From the cell containing the given text, extract its center point as (X, Y) coordinate. 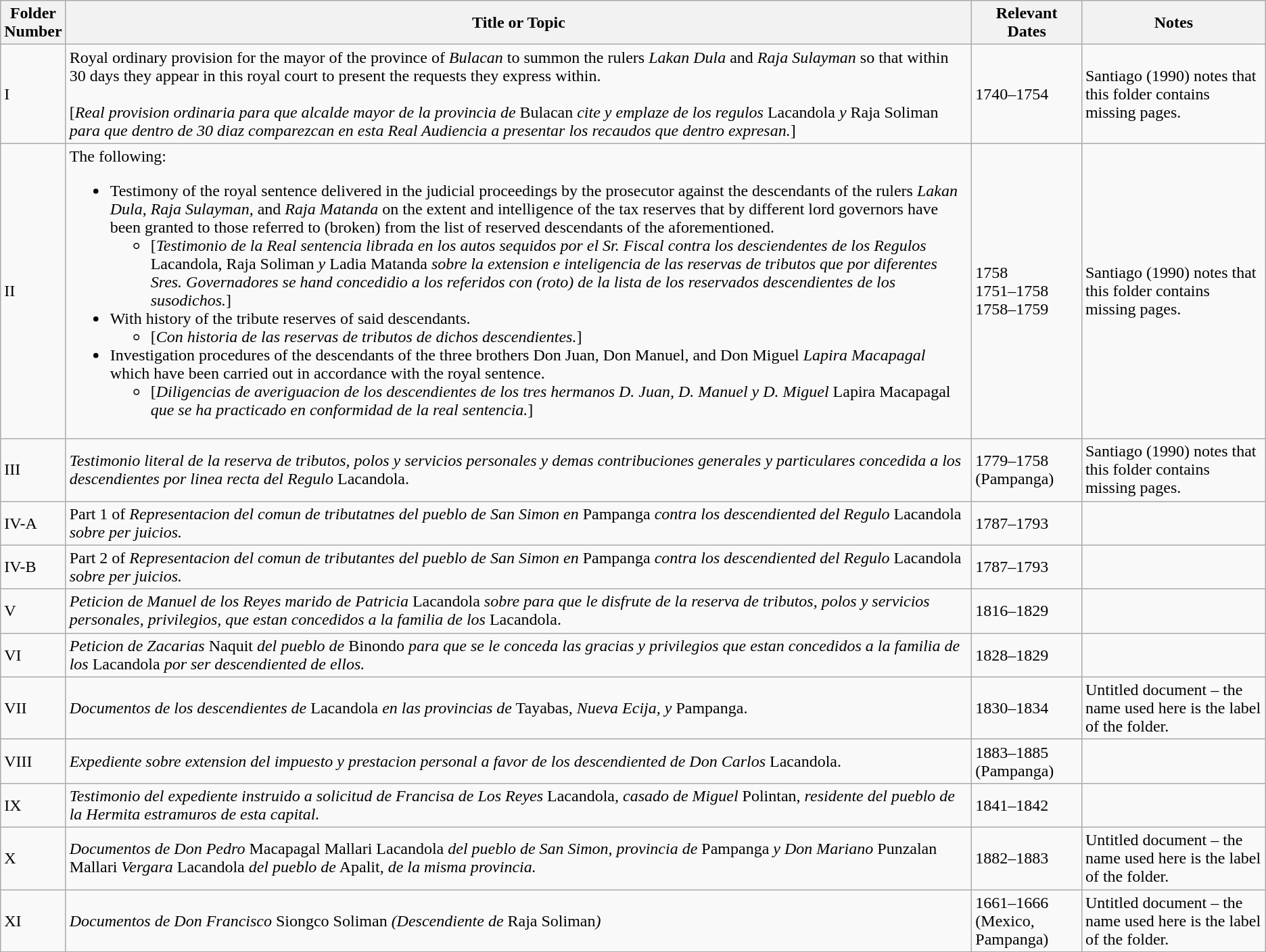
1841–1842 (1027, 805)
Expediente sobre extension del impuesto y prestacion personal a favor de los descendiented de Don Carlos Lacandola. (519, 761)
RelevantDates (1027, 23)
1661–1666(Mexico, Pampanga) (1027, 921)
V (33, 611)
Documentos de los descendientes de Lacandola en las provincias de Tayabas, Nueva Ecija, y Pampanga. (519, 708)
1740–1754 (1027, 94)
Documentos de Don Francisco Siongco Soliman (Descendiente de Raja Soliman) (519, 921)
I (33, 94)
Notes (1173, 23)
III (33, 470)
1883–1885 (Pampanga) (1027, 761)
II (33, 291)
IX (33, 805)
IV-B (33, 567)
Title or Topic (519, 23)
1816–1829 (1027, 611)
X (33, 858)
VII (33, 708)
1830–1834 (1027, 708)
17581751–17581758–1759 (1027, 291)
XI (33, 921)
FolderNumber (33, 23)
1779–1758(Pampanga) (1027, 470)
VIII (33, 761)
VI (33, 654)
IV-A (33, 523)
1828–1829 (1027, 654)
1882–1883 (1027, 858)
